Detect which cell encompasses the target text, then output its [X, Y] center coordinate. 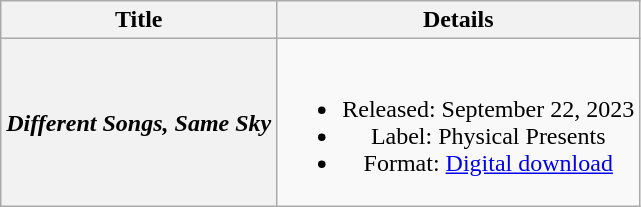
Released: September 22, 2023Label: Physical PresentsFormat: Digital download [458, 122]
Details [458, 20]
Title [139, 20]
Different Songs, Same Sky [139, 122]
